Determine the (x, y) coordinate at the center of the cell enclosing the given text.  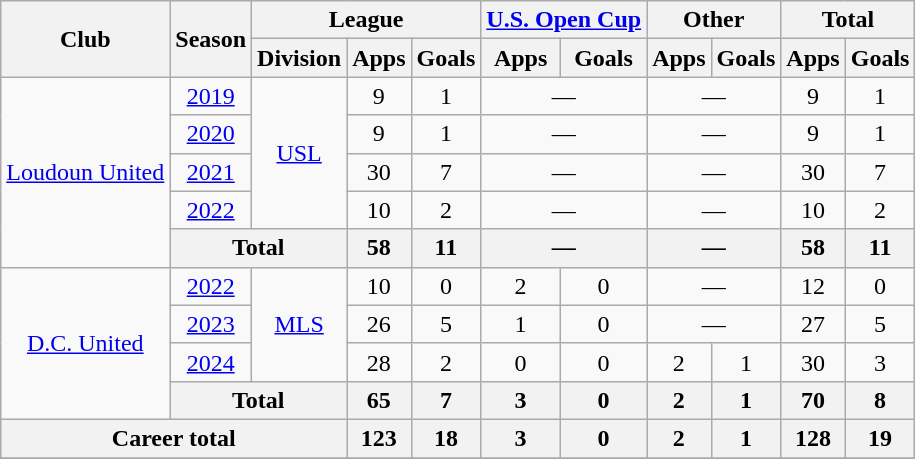
Career total (174, 438)
D.C. United (86, 343)
Division (300, 58)
USL (300, 153)
2024 (211, 362)
Season (211, 39)
12 (813, 286)
2019 (211, 96)
2021 (211, 172)
128 (813, 438)
2023 (211, 324)
U.S. Open Cup (564, 20)
MLS (300, 324)
19 (880, 438)
123 (379, 438)
26 (379, 324)
Club (86, 39)
Other (714, 20)
18 (446, 438)
8 (880, 400)
70 (813, 400)
27 (813, 324)
2020 (211, 134)
28 (379, 362)
Loudoun United (86, 172)
65 (379, 400)
League (366, 20)
